Provide the [X, Y] coordinate of the cell's center where the given text is located.  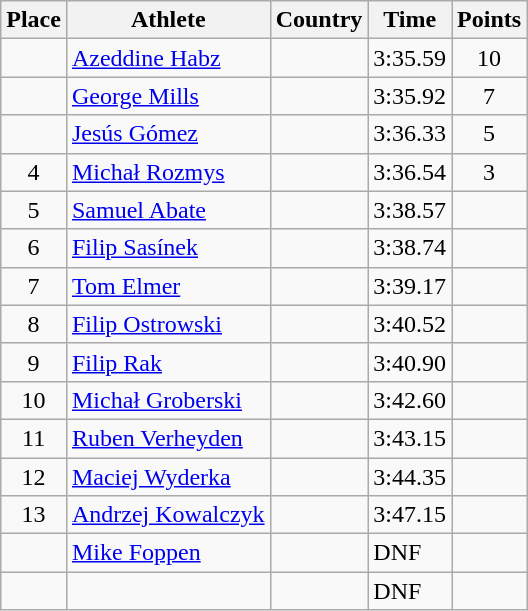
3:36.54 [410, 172]
3:36.33 [410, 134]
8 [34, 324]
Michał Rozmys [168, 172]
Tom Elmer [168, 286]
11 [34, 438]
Samuel Abate [168, 210]
3:39.17 [410, 286]
Country [319, 20]
12 [34, 477]
3 [490, 172]
3:47.15 [410, 515]
3:40.90 [410, 362]
13 [34, 515]
3:40.52 [410, 324]
Jesús Gómez [168, 134]
Michał Groberski [168, 400]
3:44.35 [410, 477]
Andrzej Kowalczyk [168, 515]
Athlete [168, 20]
Mike Foppen [168, 553]
George Mills [168, 96]
Ruben Verheyden [168, 438]
Points [490, 20]
3:38.57 [410, 210]
Filip Rak [168, 362]
Filip Ostrowski [168, 324]
3:43.15 [410, 438]
3:42.60 [410, 400]
Maciej Wyderka [168, 477]
9 [34, 362]
6 [34, 248]
3:35.92 [410, 96]
Time [410, 20]
Filip Sasínek [168, 248]
4 [34, 172]
3:35.59 [410, 58]
Azeddine Habz [168, 58]
3:38.74 [410, 248]
Place [34, 20]
